Find where the given text appears and provide that cell's center as (X, Y) coordinate. 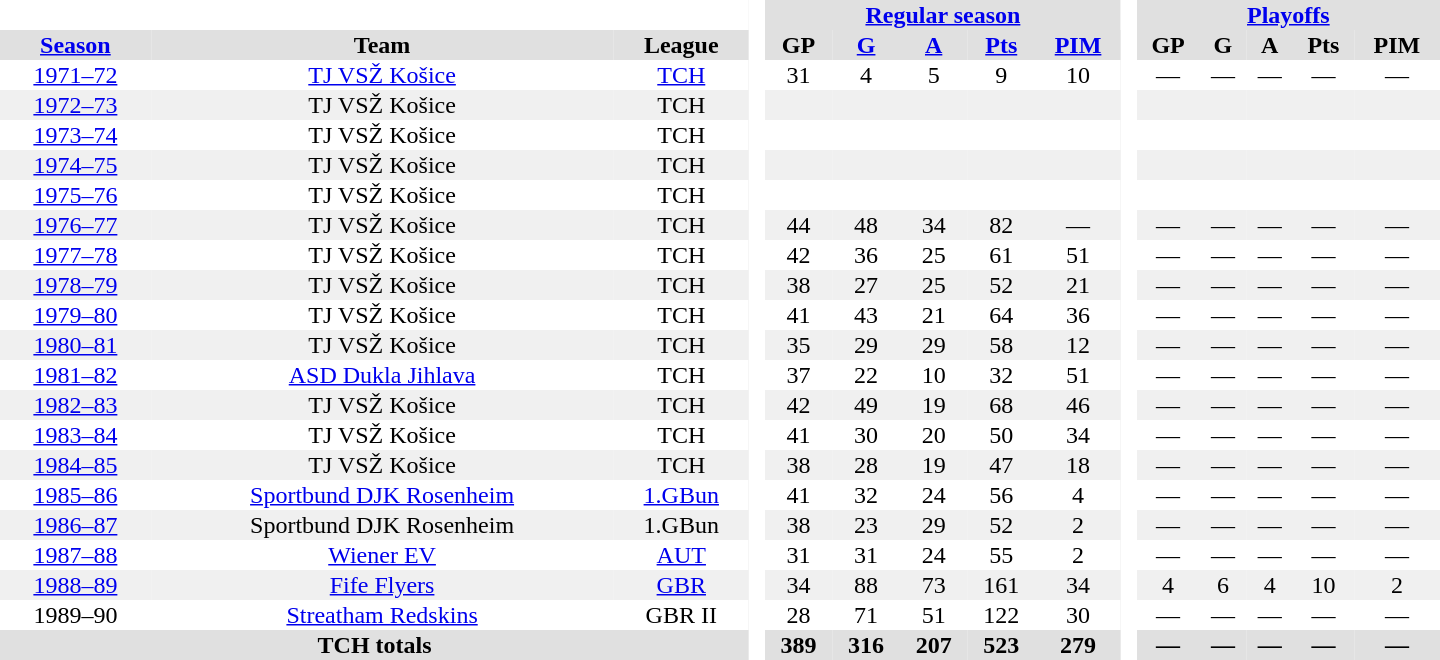
Regular season (943, 15)
20 (934, 435)
1976–77 (76, 225)
1974–75 (76, 165)
389 (799, 645)
1979–80 (76, 315)
22 (866, 375)
Wiener EV (382, 555)
55 (1001, 555)
1981–82 (76, 375)
27 (866, 285)
523 (1001, 645)
48 (866, 225)
47 (1001, 465)
61 (1001, 255)
12 (1078, 345)
1984–85 (76, 465)
GBR (681, 585)
1983–84 (76, 435)
Playoffs (1288, 15)
23 (866, 525)
46 (1078, 405)
1987–88 (76, 555)
5 (934, 75)
58 (1001, 345)
1971–72 (76, 75)
6 (1224, 585)
37 (799, 375)
316 (866, 645)
League (681, 45)
1977–78 (76, 255)
279 (1078, 645)
44 (799, 225)
1988–89 (76, 585)
AUT (681, 555)
TCH totals (374, 645)
122 (1001, 615)
73 (934, 585)
Streatham Redskins (382, 615)
88 (866, 585)
56 (1001, 495)
Season (76, 45)
82 (1001, 225)
Fife Flyers (382, 585)
ASD Dukla Jihlava (382, 375)
1978–79 (76, 285)
1989–90 (76, 615)
1975–76 (76, 195)
1985–86 (76, 495)
207 (934, 645)
1973–74 (76, 135)
1986–87 (76, 525)
64 (1001, 315)
161 (1001, 585)
1982–83 (76, 405)
68 (1001, 405)
18 (1078, 465)
50 (1001, 435)
35 (799, 345)
Team (382, 45)
1980–81 (76, 345)
1972–73 (76, 105)
71 (866, 615)
9 (1001, 75)
GBR II (681, 615)
49 (866, 405)
43 (866, 315)
